For the text-containing cell, return its midpoint in [x, y] coordinate format. 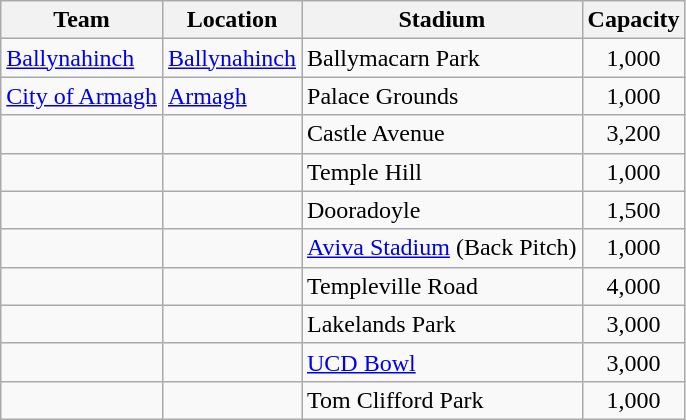
Templeville Road [442, 286]
Location [232, 20]
Ballymacarn Park [442, 58]
Lakelands Park [442, 324]
4,000 [634, 286]
Castle Avenue [442, 134]
Armagh [232, 96]
Tom Clifford Park [442, 400]
Team [82, 20]
1,500 [634, 210]
Temple Hill [442, 172]
Aviva Stadium (Back Pitch) [442, 248]
Palace Grounds [442, 96]
3,200 [634, 134]
Capacity [634, 20]
City of Armagh [82, 96]
UCD Bowl [442, 362]
Stadium [442, 20]
Dooradoyle [442, 210]
